Pinpoint the cell where the given text exists, returning its (x, y) midpoint coordinate. 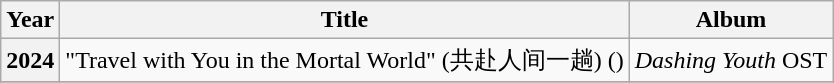
Year (30, 20)
2024 (30, 60)
Album (731, 20)
Dashing Youth OST (731, 60)
"Travel with You in the Mortal World" (共赴人间一趟) () (344, 60)
Title (344, 20)
